Detect which cell encompasses the target text, then output its (x, y) center coordinate. 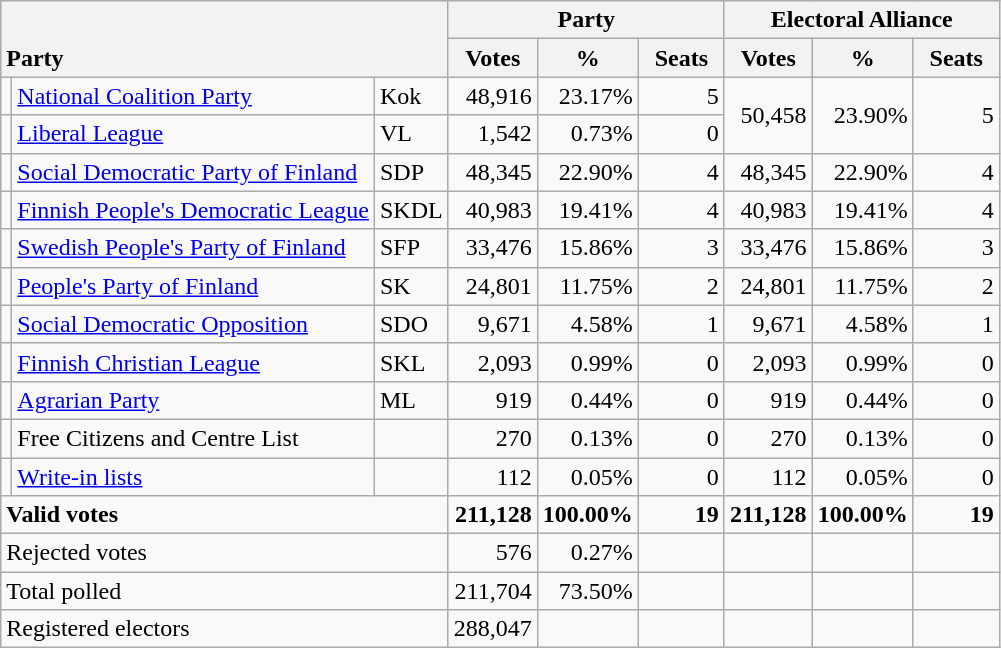
Write-in lists (194, 477)
23.90% (862, 115)
SDP (411, 172)
Social Democratic Opposition (194, 324)
48,916 (492, 96)
23.17% (588, 96)
Finnish People's Democratic League (194, 210)
Liberal League (194, 134)
Registered electors (224, 629)
576 (492, 553)
Agrarian Party (194, 400)
People's Party of Finland (194, 286)
1,542 (492, 134)
SKL (411, 362)
Electoral Alliance (862, 20)
SK (411, 286)
Total polled (224, 591)
SDO (411, 324)
Finnish Christian League (194, 362)
50,458 (768, 115)
SFP (411, 248)
Social Democratic Party of Finland (194, 172)
Valid votes (224, 515)
VL (411, 134)
288,047 (492, 629)
0.27% (588, 553)
Rejected votes (224, 553)
73.50% (588, 591)
SKDL (411, 210)
National Coalition Party (194, 96)
211,704 (492, 591)
0.73% (588, 134)
Kok (411, 96)
Swedish People's Party of Finland (194, 248)
Free Citizens and Centre List (194, 438)
ML (411, 400)
